Identify which cell holds the provided text, then report its (X, Y) central coordinate. 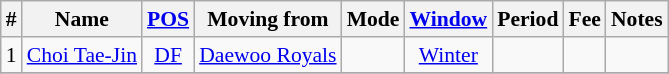
Fee (584, 19)
Daewoo Royals (268, 55)
Name (82, 19)
Notes (637, 19)
Period (528, 19)
1 (12, 55)
Window (448, 19)
Moving from (268, 19)
Mode (374, 19)
DF (168, 55)
Choi Tae-Jin (82, 55)
POS (168, 19)
# (12, 19)
Winter (448, 55)
